Identify which cell holds the provided text, then report its (X, Y) central coordinate. 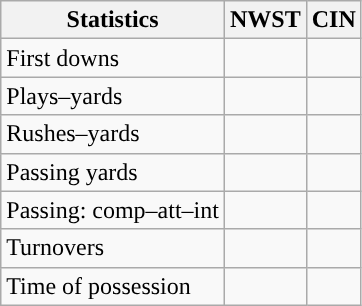
Statistics (113, 20)
NWST (265, 20)
Plays–yards (113, 96)
Rushes–yards (113, 134)
First downs (113, 58)
Time of possession (113, 286)
Passing: comp–att–int (113, 210)
Passing yards (113, 172)
CIN (334, 20)
Turnovers (113, 248)
